Locate the cell with the specified text and output its [x, y] center coordinate. 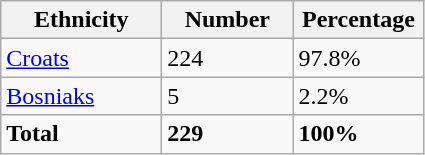
Percentage [358, 20]
Croats [82, 58]
97.8% [358, 58]
5 [228, 96]
Bosniaks [82, 96]
2.2% [358, 96]
224 [228, 58]
100% [358, 134]
Ethnicity [82, 20]
Number [228, 20]
Total [82, 134]
229 [228, 134]
